Provide the (x, y) coordinate of the cell's center where the given text is located.  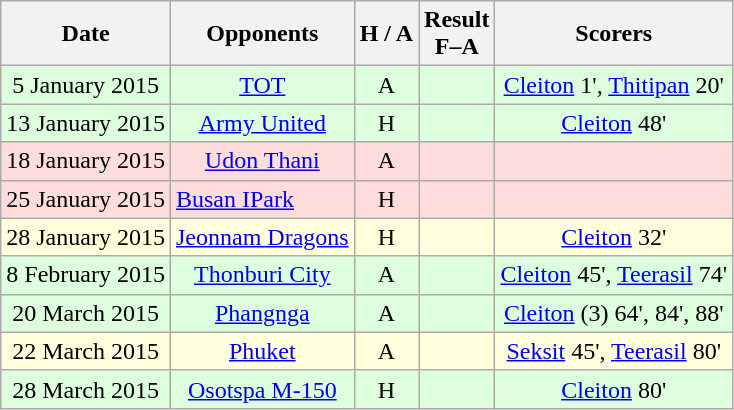
25 January 2015 (86, 199)
22 March 2015 (86, 351)
Thonburi City (262, 275)
13 January 2015 (86, 123)
Osotspa M-150 (262, 389)
Cleiton 48' (614, 123)
H / A (386, 34)
Phuket (262, 351)
Udon Thani (262, 161)
8 February 2015 (86, 275)
Seksit 45', Teerasil 80' (614, 351)
Cleiton 45', Teerasil 74' (614, 275)
Phangnga (262, 313)
Cleiton (3) 64', 84', 88' (614, 313)
Scorers (614, 34)
ResultF–A (457, 34)
Opponents (262, 34)
18 January 2015 (86, 161)
20 March 2015 (86, 313)
28 January 2015 (86, 237)
Cleiton 32' (614, 237)
Cleiton 1', Thitipan 20' (614, 85)
28 March 2015 (86, 389)
Jeonnam Dragons (262, 237)
Busan IPark (262, 199)
Army United (262, 123)
TOT (262, 85)
Cleiton 80' (614, 389)
Date (86, 34)
5 January 2015 (86, 85)
